Pinpoint the cell where the given text exists, returning its (x, y) midpoint coordinate. 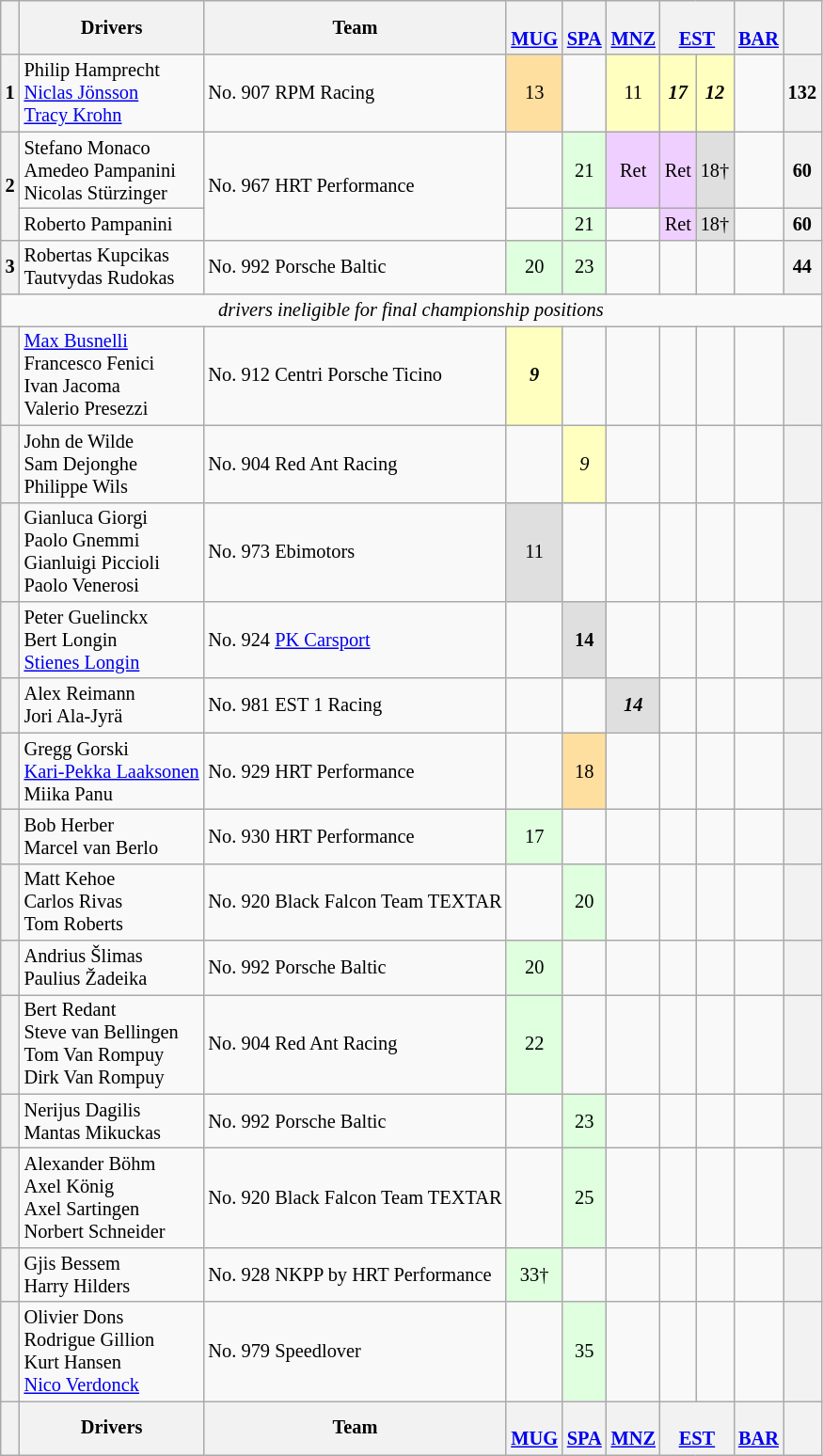
Olivier Dons Rodrigue Gillion Kurt Hansen Nico Verdonck (112, 1352)
No. 981 EST 1 Racing (356, 705)
18 (585, 771)
Gregg Gorski Kari-Pekka Laaksonen Miika Panu (112, 771)
33† (534, 1274)
Roberto Pampanini (112, 224)
132 (802, 93)
drivers ineligible for final championship positions (411, 310)
1 (10, 93)
3 (10, 267)
Alexander Böhm Axel König Axel Sartingen Norbert Schneider (112, 1197)
Philip Hamprecht Niclas Jönsson Tracy Krohn (112, 93)
13 (534, 93)
Stefano Monaco Amedeo Pampanini Nicolas Stürzinger (112, 170)
Robertas Kupcikas Tautvydas Rudokas (112, 267)
Bob Herber Marcel van Berlo (112, 836)
Gjis Bessem Harry Hilders (112, 1274)
Gianluca Giorgi Paolo Gnemmi Gianluigi Piccioli Paolo Venerosi (112, 552)
Max Busnelli Francesco Fenici Ivan Jacoma Valerio Presezzi (112, 375)
No. 979 Speedlover (356, 1352)
No. 930 HRT Performance (356, 836)
No. 907 RPM Racing (356, 93)
22 (534, 1044)
Matt Kehoe Carlos Rivas Tom Roberts (112, 902)
Bert Redant Steve van Bellingen Tom Van Rompuy Dirk Van Rompuy (112, 1044)
Nerijus Dagilis Mantas Mikuckas (112, 1121)
No. 924 PK Carsport (356, 640)
Peter Guelinckx Bert Longin Stienes Longin (112, 640)
No. 929 HRT Performance (356, 771)
John de Wilde Sam Dejonghe Philippe Wils (112, 464)
No. 967 HRT Performance (356, 186)
No. 912 Centri Porsche Ticino (356, 375)
2 (10, 186)
Alex Reimann Jori Ala-Jyrä (112, 705)
No. 973 Ebimotors (356, 552)
12 (715, 93)
25 (585, 1197)
35 (585, 1352)
Andrius Šlimas Paulius Žadeika (112, 968)
No. 928 NKPP by HRT Performance (356, 1274)
44 (802, 267)
